Return the [x, y] coordinate for the center point of the cell that contains the specified text.  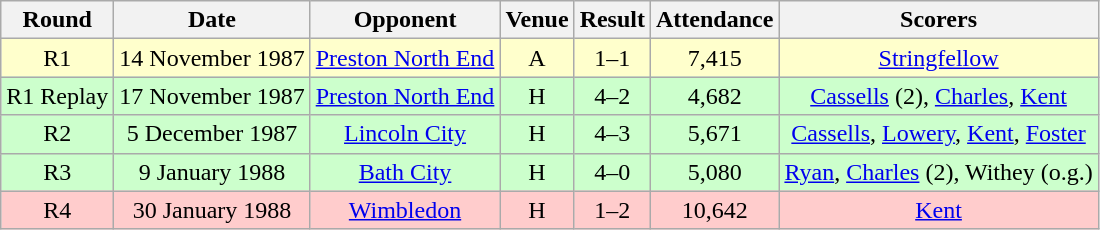
Result [612, 20]
R2 [58, 134]
4,682 [715, 96]
Date [212, 20]
R1 Replay [58, 96]
Lincoln City [405, 134]
Cassells, Lowery, Kent, Foster [938, 134]
R4 [58, 210]
5,671 [715, 134]
5 December 1987 [212, 134]
4–2 [612, 96]
Bath City [405, 172]
Round [58, 20]
R3 [58, 172]
Wimbledon [405, 210]
4–3 [612, 134]
1–1 [612, 58]
Cassells (2), Charles, Kent [938, 96]
10,642 [715, 210]
Attendance [715, 20]
Ryan, Charles (2), Withey (o.g.) [938, 172]
5,080 [715, 172]
Opponent [405, 20]
Kent [938, 210]
7,415 [715, 58]
A [537, 58]
1–2 [612, 210]
Scorers [938, 20]
Venue [537, 20]
17 November 1987 [212, 96]
4–0 [612, 172]
14 November 1987 [212, 58]
R1 [58, 58]
30 January 1988 [212, 210]
Stringfellow [938, 58]
9 January 1988 [212, 172]
